Search for the cell housing the specified text and yield its (x, y) center coordinate. 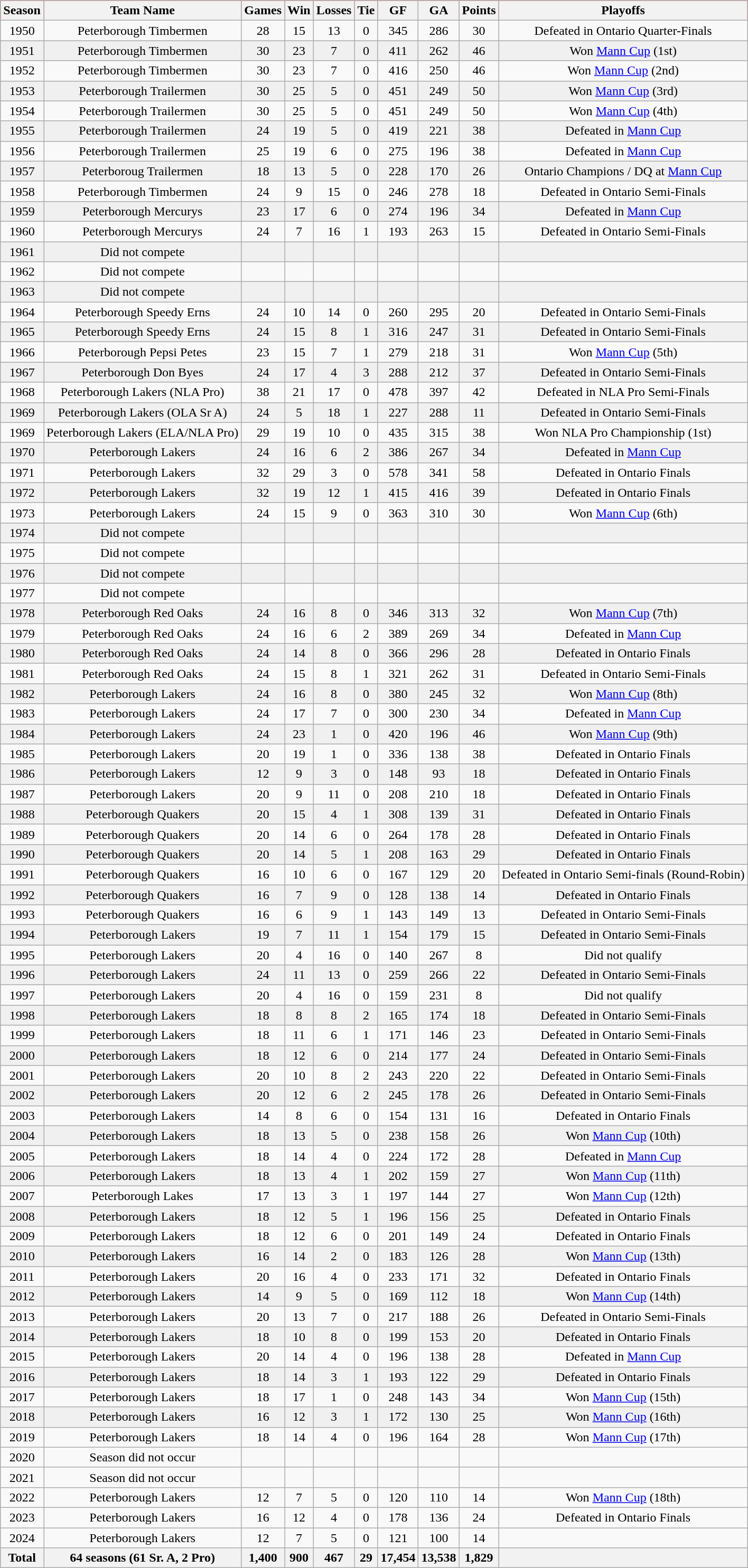
39 (479, 493)
2015 (22, 1357)
Won Mann Cup (3rd) (623, 91)
214 (398, 1055)
900 (299, 1558)
Season (22, 11)
Won NLA Pro Championship (1st) (623, 432)
1961 (22, 252)
389 (398, 634)
1950 (22, 31)
1994 (22, 935)
316 (398, 332)
Won Mann Cup (1st) (623, 51)
231 (438, 995)
295 (438, 312)
Peterborough Don Byes (142, 372)
1966 (22, 352)
2014 (22, 1337)
363 (398, 513)
179 (438, 935)
2006 (22, 1176)
1977 (22, 593)
140 (398, 955)
2000 (22, 1055)
419 (398, 131)
250 (438, 71)
224 (398, 1156)
1952 (22, 71)
2003 (22, 1116)
1984 (22, 734)
1982 (22, 694)
1964 (22, 312)
210 (438, 794)
Peterborough Pepsi Petes (142, 352)
1954 (22, 111)
21 (299, 392)
Team Name (142, 11)
1971 (22, 473)
2002 (22, 1095)
300 (398, 714)
1986 (22, 774)
1976 (22, 573)
2021 (22, 1477)
1999 (22, 1035)
Won Mann Cup (11th) (623, 1176)
148 (398, 774)
1,400 (263, 1558)
248 (398, 1397)
1981 (22, 674)
165 (398, 1015)
Won Mann Cup (6th) (623, 513)
2019 (22, 1437)
1957 (22, 171)
Won Mann Cup (9th) (623, 734)
136 (438, 1517)
2023 (22, 1517)
Won Mann Cup (17th) (623, 1437)
110 (438, 1497)
121 (398, 1538)
169 (398, 1297)
Peterborough Lakes (142, 1196)
Peterboroug Trailermen (142, 171)
411 (398, 51)
1975 (22, 553)
37 (479, 372)
341 (438, 473)
233 (398, 1277)
202 (398, 1176)
435 (398, 432)
220 (438, 1075)
308 (398, 814)
1974 (22, 533)
279 (398, 352)
2010 (22, 1257)
1993 (22, 915)
131 (438, 1116)
GF (398, 11)
1996 (22, 975)
Won Mann Cup (10th) (623, 1136)
1992 (22, 895)
266 (438, 975)
163 (438, 854)
164 (438, 1437)
1953 (22, 91)
58 (479, 473)
380 (398, 694)
2007 (22, 1196)
Won Mann Cup (16th) (623, 1417)
1997 (22, 995)
212 (438, 372)
64 seasons (61 Sr. A, 2 Pro) (142, 1558)
321 (398, 674)
221 (438, 131)
247 (438, 332)
1968 (22, 392)
1988 (22, 814)
Peterborough Lakers (ELA/NLA Pro) (142, 432)
146 (438, 1035)
17,454 (398, 1558)
218 (438, 352)
228 (398, 171)
415 (398, 493)
2017 (22, 1397)
275 (398, 151)
1965 (22, 332)
112 (438, 1297)
144 (438, 1196)
217 (398, 1317)
263 (438, 231)
2011 (22, 1277)
Games (263, 11)
296 (438, 654)
139 (438, 814)
227 (398, 412)
260 (398, 312)
243 (398, 1075)
420 (398, 734)
1959 (22, 211)
1998 (22, 1015)
1958 (22, 191)
100 (438, 1538)
Won Mann Cup (7th) (623, 613)
GA (438, 11)
2018 (22, 1417)
Defeated in Ontario Quarter-Finals (623, 31)
2024 (22, 1538)
238 (398, 1136)
1989 (22, 834)
278 (438, 191)
174 (438, 1015)
315 (438, 432)
158 (438, 1136)
128 (398, 895)
1955 (22, 131)
Won Mann Cup (14th) (623, 1297)
1973 (22, 513)
397 (438, 392)
1963 (22, 292)
Won Mann Cup (13th) (623, 1257)
345 (398, 31)
Won Mann Cup (2nd) (623, 71)
130 (438, 1417)
126 (438, 1257)
Points (479, 11)
156 (438, 1216)
Losses (334, 11)
578 (398, 473)
2001 (22, 1075)
129 (438, 874)
336 (398, 754)
310 (438, 513)
170 (438, 171)
122 (438, 1377)
478 (398, 392)
Defeated in NLA Pro Semi-Finals (623, 392)
1972 (22, 493)
269 (438, 634)
264 (398, 834)
42 (479, 392)
1970 (22, 452)
Won Mann Cup (4th) (623, 111)
Ontario Champions / DQ at Mann Cup (623, 171)
199 (398, 1337)
2016 (22, 1377)
1962 (22, 272)
1960 (22, 231)
167 (398, 874)
1991 (22, 874)
286 (438, 31)
2013 (22, 1317)
274 (398, 211)
177 (438, 1055)
2005 (22, 1156)
1951 (22, 51)
Peterborough Lakers (OLA Sr A) (142, 412)
313 (438, 613)
1983 (22, 714)
2012 (22, 1297)
Peterborough Lakers (NLA Pro) (142, 392)
201 (398, 1236)
Won Mann Cup (18th) (623, 1497)
2022 (22, 1497)
1995 (22, 955)
2008 (22, 1216)
13,538 (438, 1558)
1985 (22, 754)
93 (438, 774)
2009 (22, 1236)
Won Mann Cup (5th) (623, 352)
386 (398, 452)
259 (398, 975)
1978 (22, 613)
Total (22, 1558)
Playoffs (623, 11)
1956 (22, 151)
246 (398, 191)
Tie (366, 11)
1967 (22, 372)
153 (438, 1337)
1979 (22, 634)
Won Mann Cup (12th) (623, 1196)
183 (398, 1257)
230 (438, 714)
467 (334, 1558)
Win (299, 11)
Won Mann Cup (15th) (623, 1397)
120 (398, 1497)
2020 (22, 1457)
1990 (22, 854)
2004 (22, 1136)
1,829 (479, 1558)
Defeated in Ontario Semi-finals (Round-Robin) (623, 874)
366 (398, 654)
197 (398, 1196)
1980 (22, 654)
Won Mann Cup (8th) (623, 694)
188 (438, 1317)
1987 (22, 794)
346 (398, 613)
